Detect which cell encompasses the target text, then output its (X, Y) center coordinate. 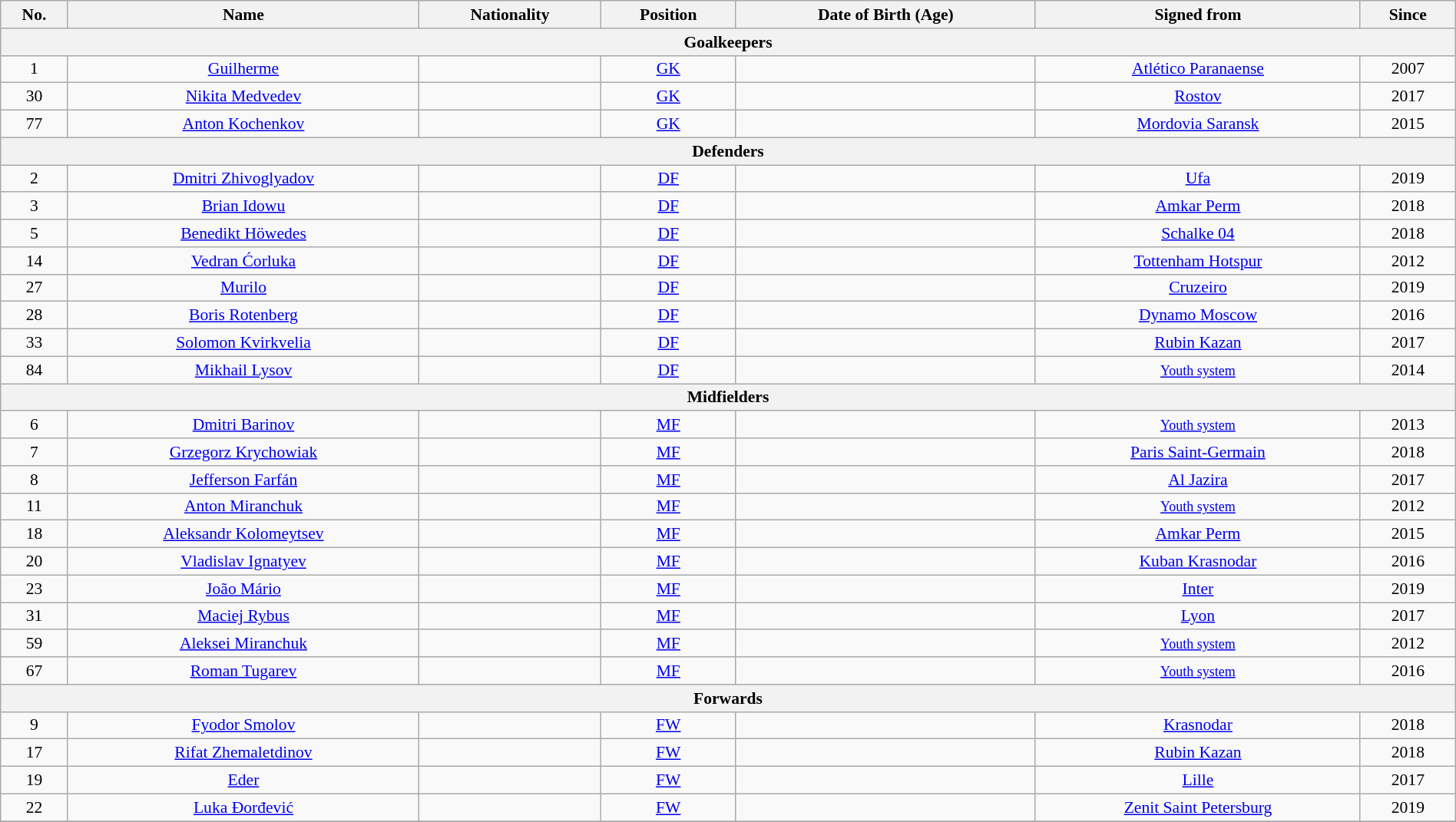
Eder (243, 781)
2013 (1408, 425)
11 (34, 507)
Guilherme (243, 69)
Ufa (1198, 179)
Name (243, 15)
22 (34, 807)
Zenit Saint Petersburg (1198, 807)
Atlético Paranaense (1198, 69)
2014 (1408, 370)
1 (34, 69)
9 (34, 725)
30 (34, 97)
Midfielders (728, 398)
18 (34, 534)
Dmitri Barinov (243, 425)
Cruzeiro (1198, 288)
Paris Saint-Germain (1198, 452)
Vedran Ćorluka (243, 261)
31 (34, 616)
17 (34, 753)
Aleksandr Kolomeytsev (243, 534)
3 (34, 206)
8 (34, 480)
Signed from (1198, 15)
No. (34, 15)
Nikita Medvedev (243, 97)
2007 (1408, 69)
2 (34, 179)
Mordovia Saransk (1198, 124)
28 (34, 315)
Fyodor Smolov (243, 725)
Mikhail Lysov (243, 370)
Jefferson Farfán (243, 480)
Roman Tugarev (243, 671)
84 (34, 370)
Nationality (510, 15)
Maciej Rybus (243, 616)
20 (34, 562)
Tottenham Hotspur (1198, 261)
27 (34, 288)
Murilo (243, 288)
Al Jazira (1198, 480)
Lille (1198, 781)
Rifat Zhemaletdinov (243, 753)
5 (34, 233)
33 (34, 343)
Kuban Krasnodar (1198, 562)
Defenders (728, 151)
Vladislav Ignatyev (243, 562)
Dynamo Moscow (1198, 315)
Grzegorz Krychowiak (243, 452)
Rostov (1198, 97)
Lyon (1198, 616)
Anton Kochenkov (243, 124)
19 (34, 781)
77 (34, 124)
João Mário (243, 589)
Goalkeepers (728, 42)
6 (34, 425)
Krasnodar (1198, 725)
Boris Rotenberg (243, 315)
Dmitri Zhivoglyadov (243, 179)
Position (668, 15)
Date of Birth (Age) (885, 15)
Anton Miranchuk (243, 507)
Luka Đorđević (243, 807)
Since (1408, 15)
Aleksei Miranchuk (243, 644)
Brian Idowu (243, 206)
7 (34, 452)
14 (34, 261)
23 (34, 589)
Forwards (728, 698)
59 (34, 644)
Schalke 04 (1198, 233)
Inter (1198, 589)
Benedikt Höwedes (243, 233)
67 (34, 671)
Solomon Kvirkvelia (243, 343)
